Search for the cell housing the specified text and yield its (X, Y) center coordinate. 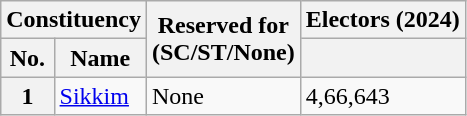
Constituency (74, 20)
Electors (2024) (382, 20)
1 (28, 96)
Reserved for(SC/ST/None) (223, 39)
Name (100, 58)
4,66,643 (382, 96)
None (223, 96)
No. (28, 58)
Sikkim (100, 96)
